Extract the [x, y] coordinate from the center of the cell holding the provided text.  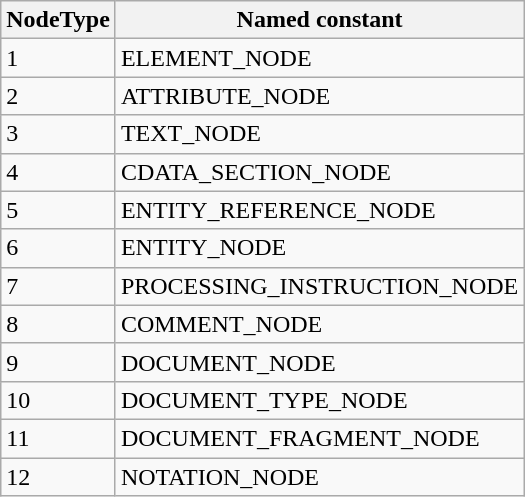
NodeType [58, 20]
ENTITY_NODE [319, 248]
COMMENT_NODE [319, 324]
DOCUMENT_TYPE_NODE [319, 400]
ENTITY_REFERENCE_NODE [319, 210]
10 [58, 400]
9 [58, 362]
DOCUMENT_NODE [319, 362]
DOCUMENT_FRAGMENT_NODE [319, 438]
CDATA_SECTION_NODE [319, 172]
TEXT_NODE [319, 134]
ATTRIBUTE_NODE [319, 96]
7 [58, 286]
8 [58, 324]
6 [58, 248]
2 [58, 96]
PROCESSING_INSTRUCTION_NODE [319, 286]
5 [58, 210]
ELEMENT_NODE [319, 58]
4 [58, 172]
Named constant [319, 20]
NOTATION_NODE [319, 477]
11 [58, 438]
3 [58, 134]
1 [58, 58]
12 [58, 477]
